Output the (x, y) coordinate of the center of the cell containing the given text.  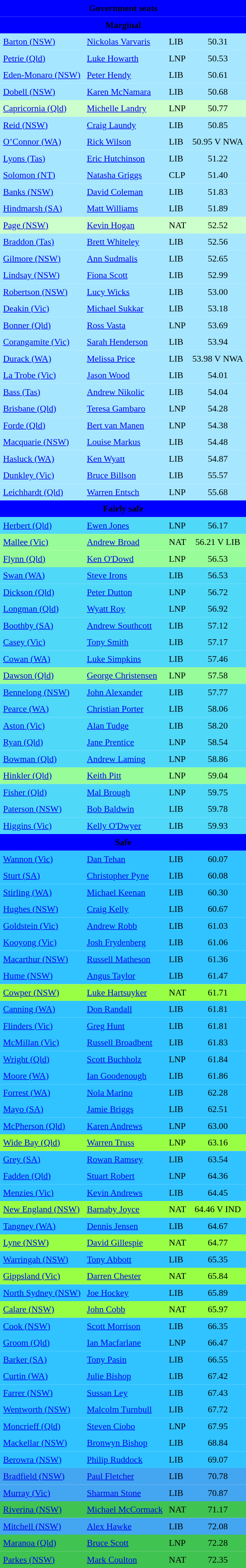
50.95 V NWA (218, 142)
North Sydney (NSW) (42, 1292)
Andrew Robb (124, 925)
Calare (NSW) (42, 1309)
Kelly O'Dwyer (124, 825)
57.46 (218, 659)
Jamie Briggs (124, 1109)
Durack (WA) (42, 358)
Luke Hartsuyker (124, 992)
Peter Hendy (124, 75)
50.31 (218, 42)
65.84 (218, 1276)
54.01 (218, 375)
Bruce Scott (124, 1543)
Flinders (Vic) (42, 1026)
Ann Sudmalis (124, 258)
Jason Wood (124, 375)
Sturt (SA) (42, 876)
Lindsay (NSW) (42, 275)
Wentworth (NSW) (42, 1409)
Russell Broadbent (124, 1042)
Jane Prentice (124, 742)
Christian Porter (124, 709)
Steve Irons (124, 575)
Dawson (Qld) (42, 675)
64.36 (218, 1176)
Louise Markus (124, 442)
52.65 (218, 258)
59.93 (218, 825)
Bronwyn Bishop (124, 1443)
60.08 (218, 876)
60.67 (218, 909)
Michael Keenan (124, 892)
Warringah (NSW) (42, 1259)
57.77 (218, 692)
Riverina (NSW) (42, 1510)
Sharman Stone (124, 1493)
Berowra (NSW) (42, 1459)
Higgins (Vic) (42, 825)
O’Connor (WA) (42, 142)
Sarah Henderson (124, 342)
54.87 (218, 458)
Craig Laundy (124, 125)
66.47 (218, 1343)
Paterson (NSW) (42, 809)
61.83 (218, 1042)
51.89 (218, 208)
Steven Ciobo (124, 1426)
Alex Hawke (124, 1526)
La Trobe (Vic) (42, 375)
58.06 (218, 709)
Andrew Laming (124, 759)
Swan (WA) (42, 575)
50.85 (218, 125)
Philip Ruddock (124, 1459)
David Gillespie (124, 1243)
McPherson (Qld) (42, 1126)
54.28 (218, 409)
Russell Matheson (124, 959)
Michael Sukkar (124, 308)
Peter Dutton (124, 592)
53.00 (218, 292)
53.94 (218, 342)
72.28 (218, 1543)
Lyons (Tas) (42, 158)
52.52 (218, 225)
Julie Bishop (124, 1376)
Rick Wilson (124, 142)
Curtin (WA) (42, 1376)
Andrew Southcott (124, 625)
Mallee (Vic) (42, 542)
Brett Whiteley (124, 242)
64.46 V IND (218, 1209)
CLP (177, 175)
50.53 (218, 58)
61.86 (218, 1076)
Michael McCormack (124, 1510)
Nola Marino (124, 1092)
Gippsland (Vic) (42, 1276)
50.77 (218, 108)
71.17 (218, 1510)
56.92 (218, 609)
Eric Hutchinson (124, 158)
Flynn (Qld) (42, 558)
70.78 (218, 1476)
Leichhardt (Qld) (42, 492)
Robertson (NSW) (42, 292)
Eden-Monaro (NSW) (42, 75)
Mayo (SA) (42, 1109)
Scott Morrison (124, 1326)
54.04 (218, 392)
Natasha Griggs (124, 175)
Scott Buchholz (124, 1059)
Macarthur (NSW) (42, 959)
Don Randall (124, 1009)
Malcolm Turnbull (124, 1409)
Macquarie (NSW) (42, 442)
Mitchell (NSW) (42, 1526)
McMillan (Vic) (42, 1042)
61.71 (218, 992)
59.78 (218, 809)
Bradfield (NSW) (42, 1476)
Grey (SA) (42, 1159)
John Cobb (124, 1309)
63.00 (218, 1126)
55.57 (218, 475)
Andrew Nikolic (124, 392)
67.42 (218, 1376)
John Alexander (124, 692)
Craig Kelly (124, 909)
58.20 (218, 725)
Fiona Scott (124, 275)
65.97 (218, 1309)
Hindmarsh (SA) (42, 208)
Cook (NSW) (42, 1326)
56.17 (218, 525)
Ryan (Qld) (42, 742)
Reid (NSW) (42, 125)
Angus Taylor (124, 976)
Barnaby Joyce (124, 1209)
50.61 (218, 75)
Bennelong (NSW) (42, 692)
Groom (Qld) (42, 1343)
Keith Pitt (124, 776)
60.30 (218, 892)
Kevin Andrews (124, 1192)
64.67 (218, 1226)
Ian Goodenough (124, 1076)
Tangney (WA) (42, 1226)
Warren Truss (124, 1143)
Petrie (Qld) (42, 58)
Menzies (Vic) (42, 1192)
Tony Smith (124, 642)
Alan Tudge (124, 725)
Paul Fletcher (124, 1476)
Bonner (Qld) (42, 325)
Gilmore (NSW) (42, 258)
56.21 V LIB (218, 542)
Cowper (NSW) (42, 992)
George Christensen (124, 675)
Karen McNamara (124, 91)
61.36 (218, 959)
Hume (NSW) (42, 976)
63.16 (218, 1143)
Cowan (WA) (42, 659)
Barker (SA) (42, 1359)
61.06 (218, 942)
Lucy Wicks (124, 292)
Dan Tehan (124, 859)
Hasluck (WA) (42, 458)
Moncrieff (Qld) (42, 1426)
61.84 (218, 1059)
Solomon (NT) (42, 175)
Rowan Ramsey (124, 1159)
51.83 (218, 192)
64.77 (218, 1243)
62.51 (218, 1109)
57.58 (218, 675)
65.89 (218, 1292)
Dickson (Qld) (42, 592)
60.07 (218, 859)
Mackellar (NSW) (42, 1443)
Ewen Jones (124, 525)
52.56 (218, 242)
Murray (Vic) (42, 1493)
69.07 (218, 1459)
65.35 (218, 1259)
Bert van Manen (124, 425)
Mal Brough (124, 792)
Fadden (Qld) (42, 1176)
Pearce (WA) (42, 709)
Corangamite (Vic) (42, 342)
72.35 (218, 1559)
61.03 (218, 925)
Wyatt Roy (124, 609)
Sussan Ley (124, 1393)
Ian Macfarlane (124, 1343)
Dobell (NSW) (42, 91)
Tony Pasin (124, 1359)
Aston (Vic) (42, 725)
53.18 (218, 308)
64.45 (218, 1192)
Braddon (Tas) (42, 242)
56.72 (218, 592)
Longman (Qld) (42, 609)
Lyne (NSW) (42, 1243)
52.99 (218, 275)
Wide Bay (Qld) (42, 1143)
Parkes (NSW) (42, 1559)
54.38 (218, 425)
Michelle Landry (124, 108)
Stuart Robert (124, 1176)
Warren Entsch (124, 492)
66.55 (218, 1359)
Casey (Vic) (42, 642)
Nickolas Varvaris (124, 42)
Herbert (Qld) (42, 525)
New England (NSW) (42, 1209)
Bruce Billson (124, 475)
Page (NSW) (42, 225)
Mark Coulton (124, 1559)
50.68 (218, 91)
Kooyong (Vic) (42, 942)
Ken Wyatt (124, 458)
58.86 (218, 759)
Forrest (WA) (42, 1092)
57.17 (218, 642)
59.75 (218, 792)
Darren Chester (124, 1276)
Fisher (Qld) (42, 792)
51.22 (218, 158)
Ross Vasta (124, 325)
53.98 V NWA (218, 358)
66.35 (218, 1326)
Brisbane (Qld) (42, 409)
Luke Howarth (124, 58)
62.28 (218, 1092)
59.04 (218, 776)
57.12 (218, 625)
Bob Baldwin (124, 809)
58.54 (218, 742)
Capricornia (Qld) (42, 108)
David Coleman (124, 192)
Ken O'Dowd (124, 558)
Matt Williams (124, 208)
Deakin (Vic) (42, 308)
Josh Frydenberg (124, 942)
Moore (WA) (42, 1076)
Wright (Qld) (42, 1059)
Forde (Qld) (42, 425)
54.48 (218, 442)
Andrew Broad (124, 542)
72.08 (218, 1526)
68.84 (218, 1443)
53.69 (218, 325)
51.40 (218, 175)
Dennis Jensen (124, 1226)
Bass (Tas) (42, 392)
67.95 (218, 1426)
Goldstein (Vic) (42, 925)
Canning (WA) (42, 1009)
Bowman (Qld) (42, 759)
Boothby (SA) (42, 625)
55.68 (218, 492)
Farrer (NSW) (42, 1393)
Melissa Price (124, 358)
Greg Hunt (124, 1026)
67.43 (218, 1393)
67.72 (218, 1409)
Luke Simpkins (124, 659)
Tony Abbott (124, 1259)
Hughes (NSW) (42, 909)
Joe Hockey (124, 1292)
Karen Andrews (124, 1126)
Stirling (WA) (42, 892)
Maranoa (Qld) (42, 1543)
61.47 (218, 976)
Barton (NSW) (42, 42)
Wannon (Vic) (42, 859)
70.87 (218, 1493)
Christopher Pyne (124, 876)
Banks (NSW) (42, 192)
Kevin Hogan (124, 225)
Teresa Gambaro (124, 409)
Dunkley (Vic) (42, 475)
63.54 (218, 1159)
Hinkler (Qld) (42, 776)
